Scan for the cell matching the given text and deliver its [X, Y] coordinate at center. 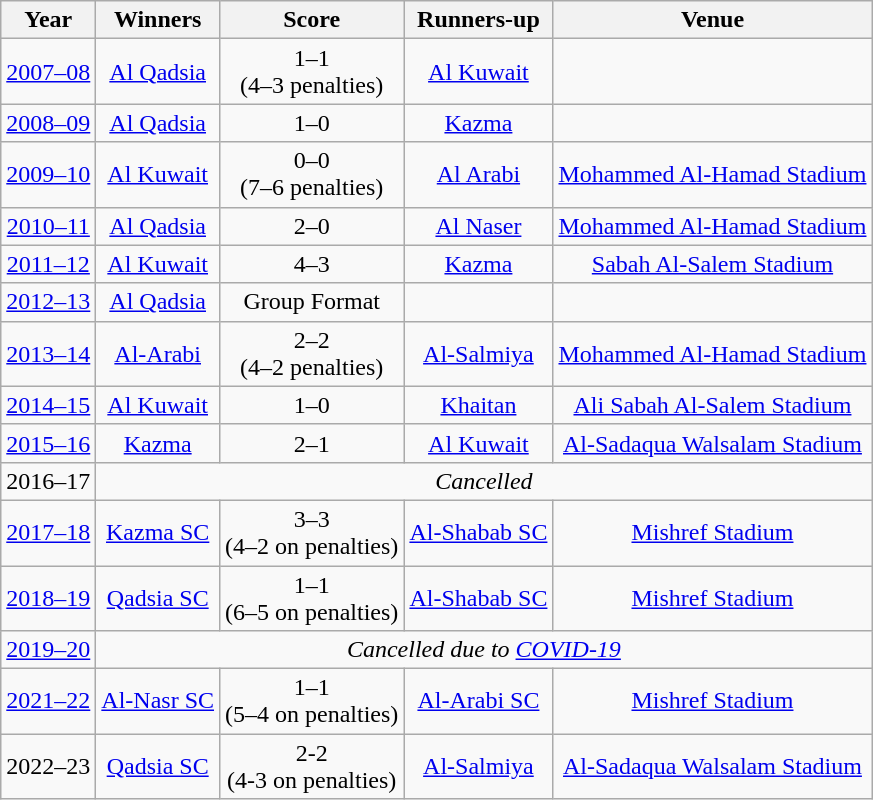
3–3 (4–2 on penalties) [312, 532]
2022–23 [48, 766]
Year [48, 20]
1–1 (5–4 on penalties) [312, 702]
2017–18 [48, 532]
2021–22 [48, 702]
1–1 (4–3 penalties) [312, 72]
1–1 (6–5 on penalties) [312, 598]
Al-Arabi SC [478, 702]
Cancelled due to COVID-19 [484, 650]
2012–13 [48, 302]
2010–11 [48, 226]
2015–16 [48, 443]
Khaitan [478, 405]
Score [312, 20]
2011–12 [48, 264]
Al Arabi [478, 174]
Sabah Al-Salem Stadium [712, 264]
2019–20 [48, 650]
Ali Sabah Al-Salem Stadium [712, 405]
2016–17 [48, 481]
Venue [712, 20]
Al-Nasr SC [158, 702]
2–0 [312, 226]
Group Format [312, 302]
Kazma SC [158, 532]
Al Naser [478, 226]
2007–08 [48, 72]
2–2 (4–2 penalties) [312, 354]
Cancelled [484, 481]
2-2(4-3 on penalties) [312, 766]
2–1 [312, 443]
Runners-up [478, 20]
Winners [158, 20]
2008–09 [48, 123]
0–0 (7–6 penalties) [312, 174]
Al-Arabi [158, 354]
2014–15 [48, 405]
2018–19 [48, 598]
4–3 [312, 264]
2009–10 [48, 174]
2013–14 [48, 354]
